Provide the [X, Y] coordinate of the cell's center where the given text is located.  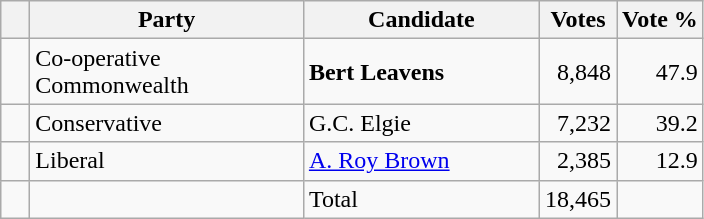
8,848 [578, 72]
Co-operative Commonwealth [167, 72]
47.9 [660, 72]
G.C. Elgie [421, 123]
Candidate [421, 20]
Party [167, 20]
Bert Leavens [421, 72]
Liberal [167, 161]
18,465 [578, 199]
7,232 [578, 123]
A. Roy Brown [421, 161]
12.9 [660, 161]
Total [421, 199]
Votes [578, 20]
Conservative [167, 123]
Vote % [660, 20]
39.2 [660, 123]
2,385 [578, 161]
